Output the [X, Y] coordinate of the center of the cell containing the given text.  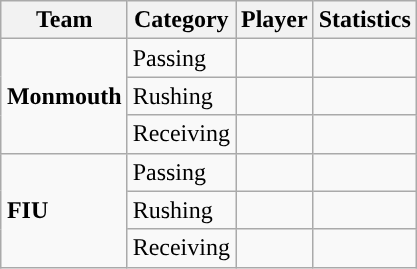
Monmouth [64, 96]
Statistics [364, 20]
Player [275, 20]
Team [64, 20]
FIU [64, 210]
Category [181, 20]
